Output the (x, y) coordinate of the center of the cell containing the given text.  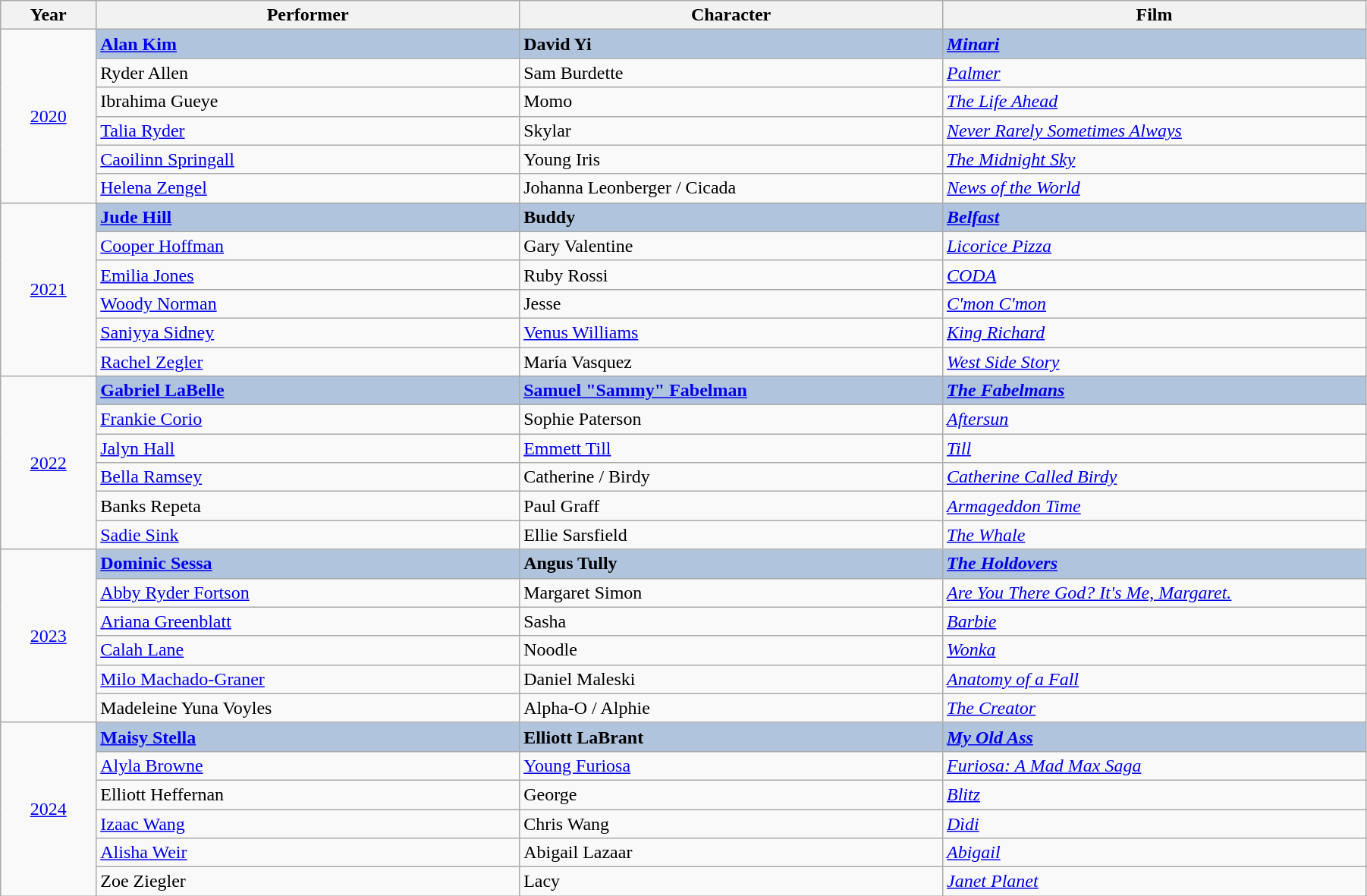
Johanna Leonberger / Cicada (731, 188)
Palmer (1154, 73)
Catherine / Birdy (731, 477)
Milo Machado-Graner (308, 679)
Performer (308, 15)
Ruby Rossi (731, 275)
Jesse (731, 303)
Zoe Ziegler (308, 882)
Madeleine Yuna Voyles (308, 708)
Abby Ryder Fortson (308, 593)
Noodle (731, 650)
Alan Kim (308, 44)
Blitz (1154, 794)
Dominic Sessa (308, 564)
Year (49, 15)
Abigail (1154, 853)
Sadie Sink (308, 535)
Buddy (731, 217)
Furiosa: A Mad Max Saga (1154, 766)
Talia Ryder (308, 130)
George (731, 794)
Daniel Maleski (731, 679)
My Old Ass (1154, 737)
Dìdi (1154, 823)
Film (1154, 15)
Till (1154, 448)
Emmett Till (731, 448)
María Vasquez (731, 362)
Caoilinn Springall (308, 159)
Elliott LaBrant (731, 737)
King Richard (1154, 332)
Licorice Pizza (1154, 246)
Chris Wang (731, 823)
Jude Hill (308, 217)
Sasha (731, 621)
Catherine Called Birdy (1154, 477)
The Holdovers (1154, 564)
C'mon C'mon (1154, 303)
News of the World (1154, 188)
Young Iris (731, 159)
The Creator (1154, 708)
Calah Lane (308, 650)
Frankie Corio (308, 420)
Emilia Jones (308, 275)
Alpha-O / Alphie (731, 708)
Alyla Browne (308, 766)
Woody Norman (308, 303)
Abigail Lazaar (731, 853)
Elliott Heffernan (308, 794)
Ibrahima Gueye (308, 102)
Alisha Weir (308, 853)
Izaac Wang (308, 823)
Janet Planet (1154, 882)
Are You There God? It's Me, Margaret. (1154, 593)
Ariana Greenblatt (308, 621)
2024 (49, 809)
Minari (1154, 44)
West Side Story (1154, 362)
2023 (49, 636)
Anatomy of a Fall (1154, 679)
David Yi (731, 44)
Ryder Allen (308, 73)
Momo (731, 102)
Bella Ramsey (308, 477)
Sophie Paterson (731, 420)
Banks Repeta (308, 506)
Rachel Zegler (308, 362)
Character (731, 15)
Armageddon Time (1154, 506)
Never Rarely Sometimes Always (1154, 130)
2022 (49, 463)
Ellie Sarsfield (731, 535)
Venus Williams (731, 332)
2020 (49, 116)
The Life Ahead (1154, 102)
The Fabelmans (1154, 391)
Samuel "Sammy" Fabelman (731, 391)
Margaret Simon (731, 593)
Young Furiosa (731, 766)
The Midnight Sky (1154, 159)
Helena Zengel (308, 188)
CODA (1154, 275)
Gary Valentine (731, 246)
Gabriel LaBelle (308, 391)
Belfast (1154, 217)
Cooper Hoffman (308, 246)
Jalyn Hall (308, 448)
Skylar (731, 130)
2021 (49, 289)
Paul Graff (731, 506)
Angus Tully (731, 564)
Lacy (731, 882)
Barbie (1154, 621)
Wonka (1154, 650)
Maisy Stella (308, 737)
Sam Burdette (731, 73)
Aftersun (1154, 420)
The Whale (1154, 535)
Saniyya Sidney (308, 332)
